Detect which cell encompasses the target text, then output its (x, y) center coordinate. 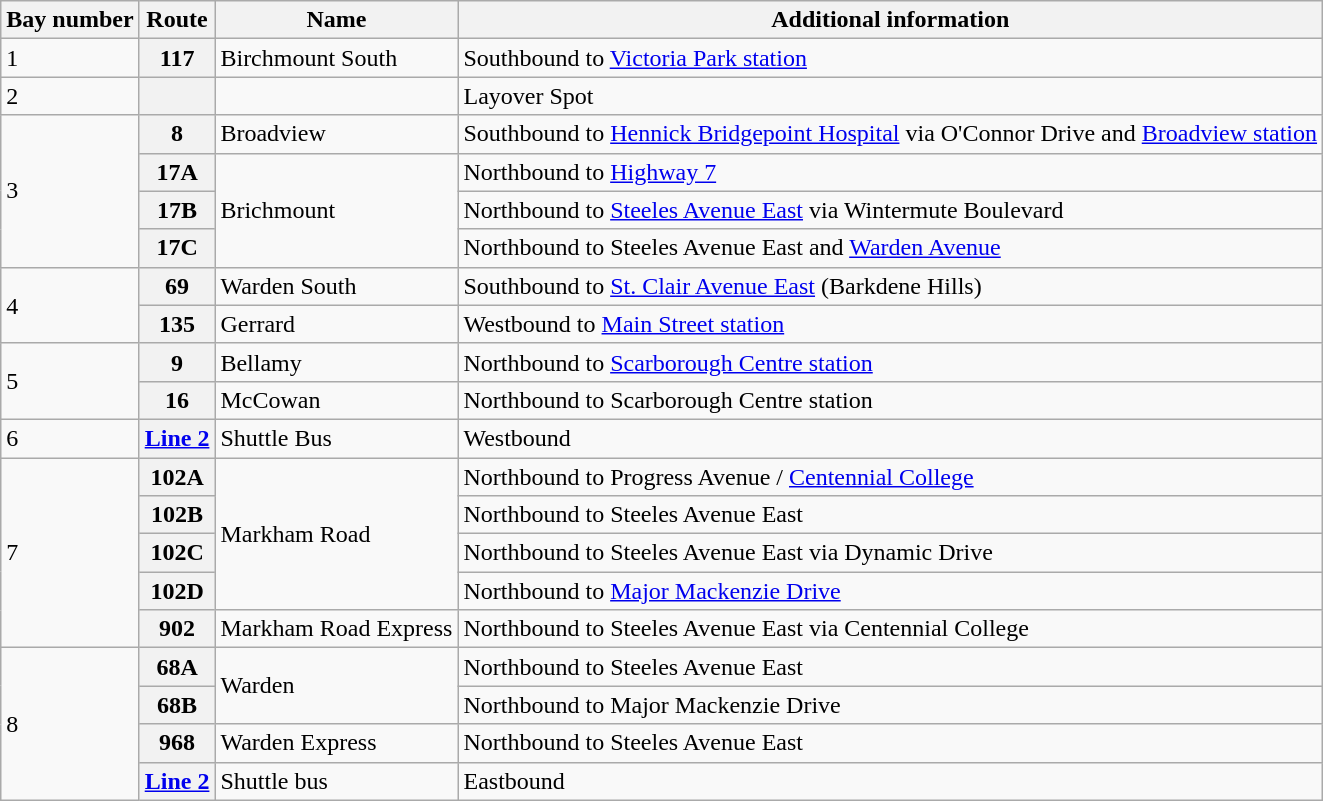
Shuttle bus (336, 781)
McCowan (336, 400)
Warden (336, 686)
Route (177, 20)
Northbound to Steeles Avenue East via Dynamic Drive (890, 553)
Bellamy (336, 362)
1 (70, 58)
16 (177, 400)
Additional information (890, 20)
7 (70, 553)
68B (177, 705)
Markham Road (336, 534)
17B (177, 210)
Eastbound (890, 781)
Northbound to Steeles Avenue East via Centennial College (890, 629)
Markham Road Express (336, 629)
5 (70, 381)
102D (177, 591)
Name (336, 20)
Bay number (70, 20)
Northbound to Progress Avenue / Centennial College (890, 477)
Shuttle Bus (336, 438)
Southbound to St. Clair Avenue East (Barkdene Hills) (890, 286)
117 (177, 58)
102C (177, 553)
Broadview (336, 134)
69 (177, 286)
968 (177, 743)
Warden South (336, 286)
Gerrard (336, 324)
102B (177, 515)
2 (70, 96)
102A (177, 477)
Brichmount (336, 210)
Birchmount South (336, 58)
Northbound to Steeles Avenue East and Warden Avenue (890, 248)
Westbound to Main Street station (890, 324)
Westbound (890, 438)
Northbound to Steeles Avenue East via Wintermute Boulevard (890, 210)
17C (177, 248)
3 (70, 191)
135 (177, 324)
Layover Spot (890, 96)
Southbound to Victoria Park station (890, 58)
6 (70, 438)
9 (177, 362)
Southbound to Hennick Bridgepoint Hospital via O'Connor Drive and Broadview station (890, 134)
902 (177, 629)
4 (70, 305)
68A (177, 667)
Warden Express (336, 743)
17A (177, 172)
Northbound to Highway 7 (890, 172)
